Output the (X, Y) coordinate of the center of the cell containing the given text.  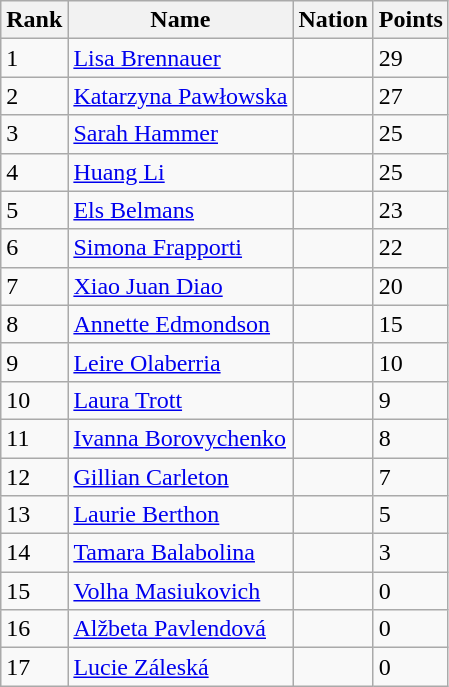
Rank (34, 20)
Els Belmans (180, 210)
12 (34, 477)
29 (410, 58)
Name (180, 20)
6 (34, 248)
4 (34, 172)
Laurie Berthon (180, 515)
17 (34, 667)
1 (34, 58)
11 (34, 438)
Lisa Brennauer (180, 58)
Nation (333, 20)
Volha Masiukovich (180, 591)
27 (410, 96)
20 (410, 286)
Simona Frapporti (180, 248)
16 (34, 629)
2 (34, 96)
Laura Trott (180, 400)
Annette Edmondson (180, 324)
Ivanna Borovychenko (180, 438)
Alžbeta Pavlendová (180, 629)
Katarzyna Pawłowska (180, 96)
Points (410, 20)
Huang Li (180, 172)
Tamara Balabolina (180, 553)
Leire Olaberria (180, 362)
22 (410, 248)
Xiao Juan Diao (180, 286)
Gillian Carleton (180, 477)
Lucie Záleská (180, 667)
23 (410, 210)
13 (34, 515)
Sarah Hammer (180, 134)
14 (34, 553)
